Identify which cell holds the provided text, then report its [x, y] central coordinate. 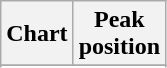
Chart [37, 34]
Peakposition [119, 34]
